For the text-containing cell, return its midpoint in [X, Y] coordinate format. 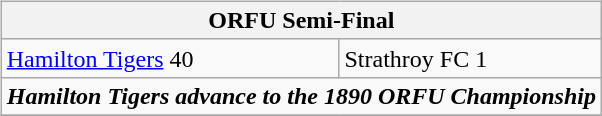
Hamilton Tigers advance to the 1890 ORFU Championship [301, 96]
ORFU Semi-Final [301, 20]
Strathroy FC 1 [470, 58]
Hamilton Tigers 40 [170, 58]
